Provide the (x, y) coordinate of the cell's center where the given text is located.  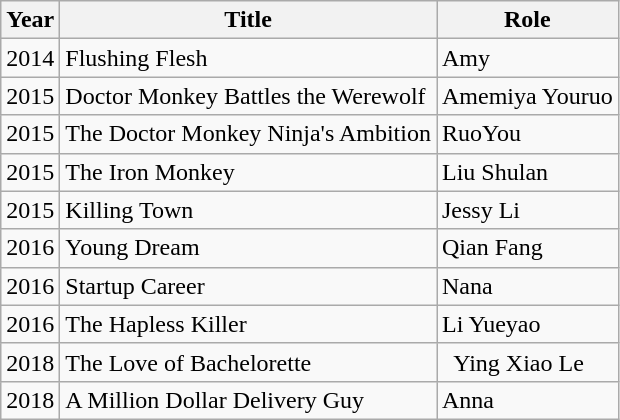
The Doctor Monkey Ninja's Ambition (248, 134)
The Hapless Killer (248, 324)
Anna (527, 400)
Jessy Li (527, 210)
Year (30, 20)
The Love of Bachelorette (248, 362)
Role (527, 20)
Ying Xiao Le (527, 362)
Startup Career (248, 286)
Liu Shulan (527, 172)
Flushing Flesh (248, 58)
Title (248, 20)
The Iron Monkey (248, 172)
A Million Dollar Delivery Guy (248, 400)
Young Dream (248, 248)
Qian Fang (527, 248)
2014 (30, 58)
Doctor Monkey Battles the Werewolf (248, 96)
Killing Town (248, 210)
Amy (527, 58)
Amemiya Youruo (527, 96)
Nana (527, 286)
Li Yueyao (527, 324)
RuoYou (527, 134)
